Extract the (x, y) coordinate from the center of the cell holding the provided text.  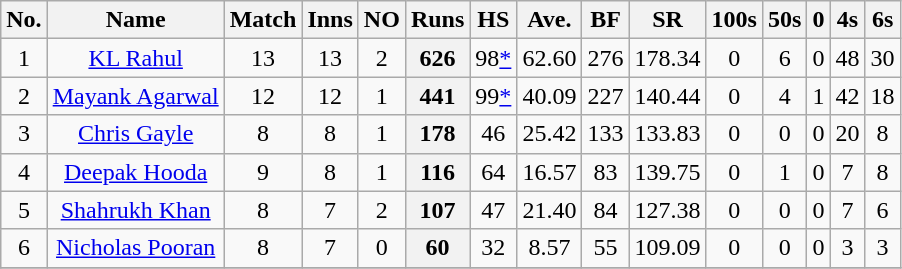
50s (784, 20)
Deepak Hooda (136, 172)
133 (606, 134)
178 (437, 134)
178.34 (668, 58)
227 (606, 96)
21.40 (550, 210)
60 (437, 248)
40.09 (550, 96)
NO (382, 20)
116 (437, 172)
HS (494, 20)
4s (848, 20)
133.83 (668, 134)
Ave. (550, 20)
99* (494, 96)
Mayank Agarwal (136, 96)
9 (263, 172)
Name (136, 20)
127.38 (668, 210)
64 (494, 172)
139.75 (668, 172)
Inns (330, 20)
55 (606, 248)
441 (437, 96)
100s (734, 20)
Nicholas Pooran (136, 248)
6s (882, 20)
Runs (437, 20)
48 (848, 58)
107 (437, 210)
83 (606, 172)
20 (848, 134)
KL Rahul (136, 58)
42 (848, 96)
98* (494, 58)
SR (668, 20)
Chris Gayle (136, 134)
47 (494, 210)
8.57 (550, 248)
62.60 (550, 58)
626 (437, 58)
BF (606, 20)
5 (24, 210)
109.09 (668, 248)
Shahrukh Khan (136, 210)
84 (606, 210)
32 (494, 248)
16.57 (550, 172)
46 (494, 134)
276 (606, 58)
Match (263, 20)
140.44 (668, 96)
30 (882, 58)
No. (24, 20)
25.42 (550, 134)
18 (882, 96)
